Find where the given text appears and provide that cell's center as (x, y) coordinate. 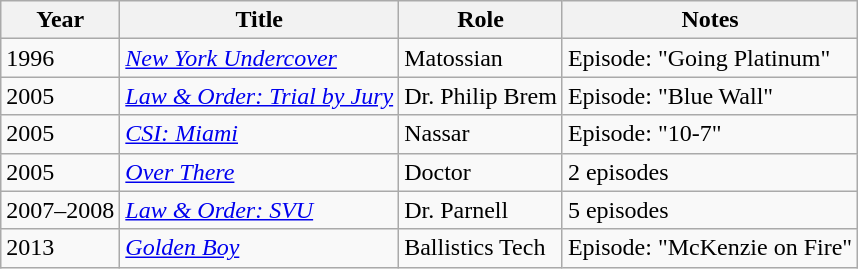
Episode: "Going Platinum" (710, 58)
Dr. Parnell (481, 210)
Golden Boy (260, 248)
Law & Order: Trial by Jury (260, 96)
Law & Order: SVU (260, 210)
Over There (260, 172)
Ballistics Tech (481, 248)
Matossian (481, 58)
Nassar (481, 134)
Role (481, 20)
Year (60, 20)
Dr. Philip Brem (481, 96)
Episode: "Blue Wall" (710, 96)
CSI: Miami (260, 134)
Doctor (481, 172)
2013 (60, 248)
Notes (710, 20)
2 episodes (710, 172)
Episode: "10-7" (710, 134)
1996 (60, 58)
Title (260, 20)
New York Undercover (260, 58)
5 episodes (710, 210)
2007–2008 (60, 210)
Episode: "McKenzie on Fire" (710, 248)
